Extract the (X, Y) coordinate from the center of the cell holding the provided text.  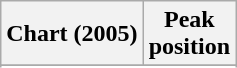
Chart (2005) (72, 34)
Peakposition (189, 34)
